Output the (x, y) coordinate of the center of the cell containing the given text.  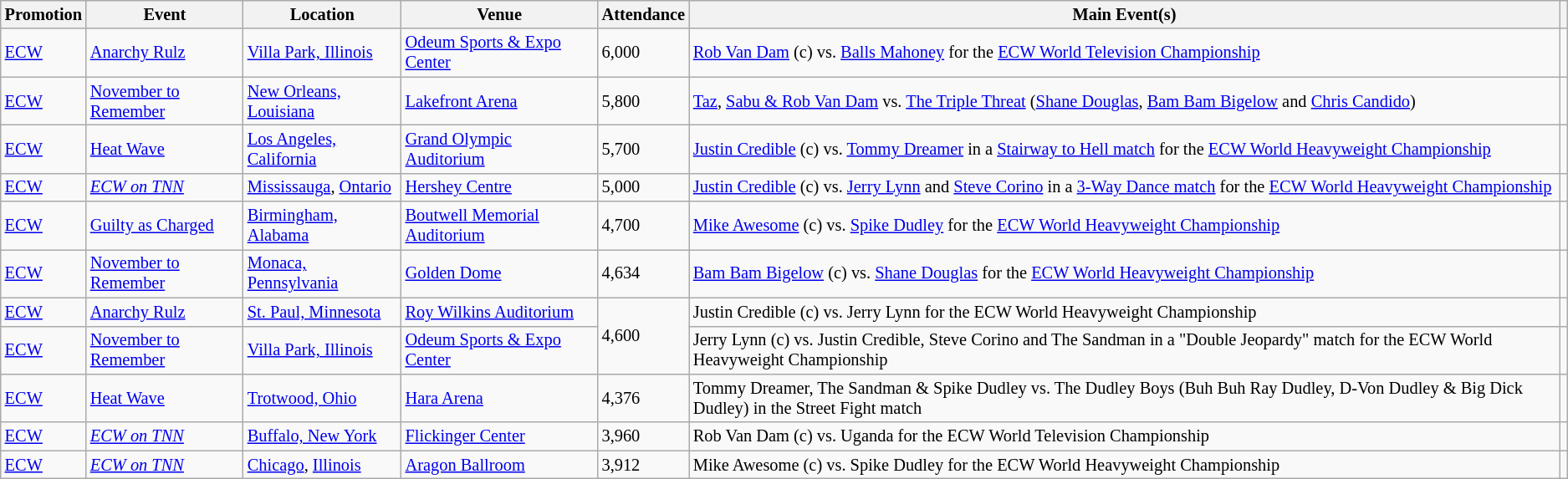
Flickinger Center (500, 436)
Attendance (644, 14)
Tommy Dreamer, The Sandman & Spike Dudley vs. The Dudley Boys (Buh Buh Ray Dudley, D-Von Dudley & Big Dick Dudley) in the Street Fight match (1124, 398)
Taz, Sabu & Rob Van Dam vs. The Triple Threat (Shane Douglas, Bam Bam Bigelow and Chris Candido) (1124, 101)
Birmingham, Alabama (323, 226)
6,000 (644, 53)
Promotion (43, 14)
Rob Van Dam (c) vs. Uganda for the ECW World Television Championship (1124, 436)
St. Paul, Minnesota (323, 312)
4,376 (644, 398)
Mississauga, Ontario (323, 187)
Event (165, 14)
4,634 (644, 273)
Golden Dome (500, 273)
4,600 (644, 336)
Lakefront Arena (500, 101)
3,912 (644, 465)
Buffalo, New York (323, 436)
Hershey Centre (500, 187)
Location (323, 14)
Venue (500, 14)
Justin Credible (c) vs. Jerry Lynn for the ECW World Heavyweight Championship (1124, 312)
Guilty as Charged (165, 226)
Justin Credible (c) vs. Jerry Lynn and Steve Corino in a 3-Way Dance match for the ECW World Heavyweight Championship (1124, 187)
Justin Credible (c) vs. Tommy Dreamer in a Stairway to Hell match for the ECW World Heavyweight Championship (1124, 149)
4,700 (644, 226)
Trotwood, Ohio (323, 398)
Boutwell Memorial Auditorium (500, 226)
Grand Olympic Auditorium (500, 149)
Monaca, Pennsylvania (323, 273)
3,960 (644, 436)
Roy Wilkins Auditorium (500, 312)
Rob Van Dam (c) vs. Balls Mahoney for the ECW World Television Championship (1124, 53)
Bam Bam Bigelow (c) vs. Shane Douglas for the ECW World Heavyweight Championship (1124, 273)
Los Angeles, California (323, 149)
5,700 (644, 149)
Aragon Ballroom (500, 465)
Hara Arena (500, 398)
Chicago, Illinois (323, 465)
Jerry Lynn (c) vs. Justin Credible, Steve Corino and The Sandman in a "Double Jeopardy" match for the ECW World Heavyweight Championship (1124, 350)
5,000 (644, 187)
5,800 (644, 101)
Main Event(s) (1124, 14)
New Orleans, Louisiana (323, 101)
